From the cell containing the given text, extract its center point as (X, Y) coordinate. 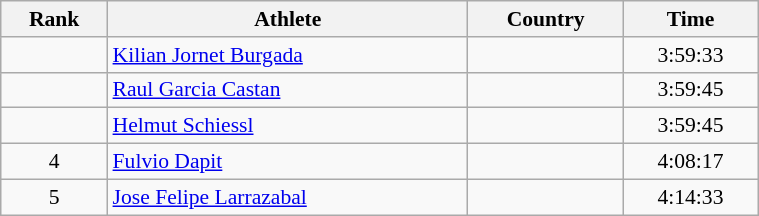
Kilian Jornet Burgada (288, 55)
Country (546, 19)
Helmut Schiessl (288, 126)
Rank (54, 19)
4:14:33 (690, 197)
Raul Garcia Castan (288, 90)
Time (690, 19)
3:59:33 (690, 55)
Jose Felipe Larrazabal (288, 197)
5 (54, 197)
Athlete (288, 19)
4:08:17 (690, 162)
Fulvio Dapit (288, 162)
4 (54, 162)
